From the cell containing the given text, extract its center point as [x, y] coordinate. 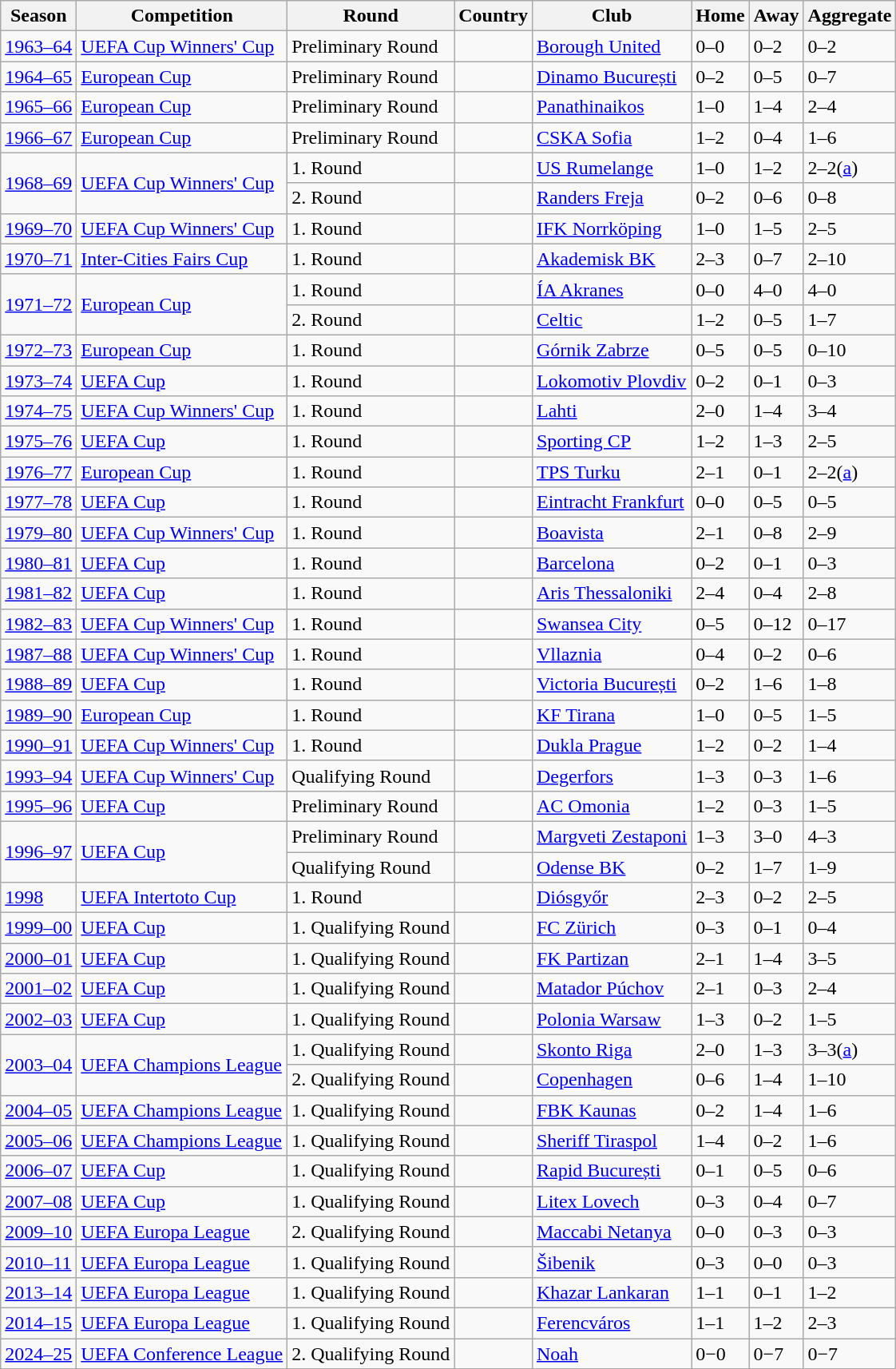
1981–82 [38, 593]
2002–03 [38, 1019]
KF Tirana [612, 715]
3–3(a) [850, 1050]
Dukla Prague [612, 745]
1980–81 [38, 563]
2003–04 [38, 1065]
2010–11 [38, 1262]
Šibenik [612, 1262]
Vllaznia [612, 654]
1–9 [850, 867]
Diósgyőr [612, 898]
1–10 [850, 1080]
1965–66 [38, 107]
UEFA Intertoto Cup [182, 898]
1990–91 [38, 745]
1969–70 [38, 228]
1975–76 [38, 442]
Home [720, 16]
4–3 [850, 836]
1–8 [850, 684]
ÍA Akranes [612, 289]
3–4 [850, 411]
Away [776, 16]
Competition [182, 16]
Celtic [612, 319]
Borough United [612, 46]
Sporting CP [612, 442]
TPS Turku [612, 472]
2014–15 [38, 1323]
Lokomotiv Plovdiv [612, 381]
UEFA Conference League [182, 1354]
Randers Freja [612, 198]
1989–90 [38, 715]
Swansea City [612, 624]
Barcelona [612, 563]
Boavista [612, 533]
1970–71 [38, 259]
Season [38, 16]
2000–01 [38, 958]
1973–74 [38, 381]
Matador Púchov [612, 989]
Panathinaikos [612, 107]
1963–64 [38, 46]
IFK Norrköping [612, 228]
Degerfors [612, 776]
FC Zürich [612, 928]
Górnik Zabrze [612, 350]
2024–25 [38, 1354]
2–8 [850, 593]
Polonia Warsaw [612, 1019]
Country [494, 16]
2013–14 [38, 1292]
Aris Thessaloniki [612, 593]
1974–75 [38, 411]
0–17 [850, 624]
1966–67 [38, 137]
1996–97 [38, 851]
Copenhagen [612, 1080]
1999–00 [38, 928]
1976–77 [38, 472]
Lahti [612, 411]
CSKA Sofia [612, 137]
Ferencváros [612, 1323]
2007–08 [38, 1201]
Eintracht Frankfurt [612, 502]
Victoria București [612, 684]
0−0 [720, 1354]
2006–07 [38, 1171]
1987–88 [38, 654]
2–9 [850, 533]
Maccabi Netanya [612, 1232]
3–5 [850, 958]
1977–78 [38, 502]
1971–72 [38, 304]
2004–05 [38, 1110]
1988–89 [38, 684]
Litex Lovech [612, 1201]
US Rumelange [612, 168]
Aggregate [850, 16]
Akademisk BK [612, 259]
0–10 [850, 350]
Odense BK [612, 867]
Round [371, 16]
1964–65 [38, 77]
FBK Kaunas [612, 1110]
1998 [38, 898]
1972–73 [38, 350]
1993–94 [38, 776]
3–0 [776, 836]
Club [612, 16]
Skonto Riga [612, 1050]
2–10 [850, 259]
1968–69 [38, 183]
AC Omonia [612, 806]
Noah [612, 1354]
0–12 [776, 624]
Khazar Lankaran [612, 1292]
1982–83 [38, 624]
2001–02 [38, 989]
Dinamo București [612, 77]
2009–10 [38, 1232]
Inter-Cities Fairs Cup [182, 259]
Sheriff Tiraspol [612, 1141]
Rapid București [612, 1171]
1979–80 [38, 533]
Margveti Zestaponi [612, 836]
1995–96 [38, 806]
FK Partizan [612, 958]
2005–06 [38, 1141]
